Locate the cell with the specified text and output its (X, Y) center coordinate. 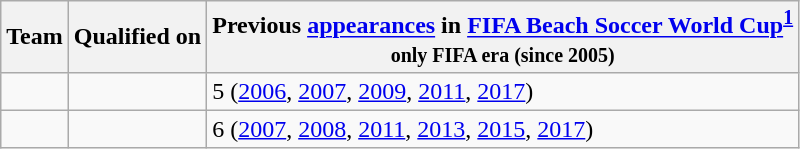
5 (2006, 2007, 2009, 2011, 2017) (503, 91)
Team (35, 37)
6 (2007, 2008, 2011, 2013, 2015, 2017) (503, 129)
Previous appearances in FIFA Beach Soccer World Cup1only FIFA era (since 2005) (503, 37)
Qualified on (137, 37)
